Determine the (X, Y) coordinate at the center of the cell enclosing the given text.  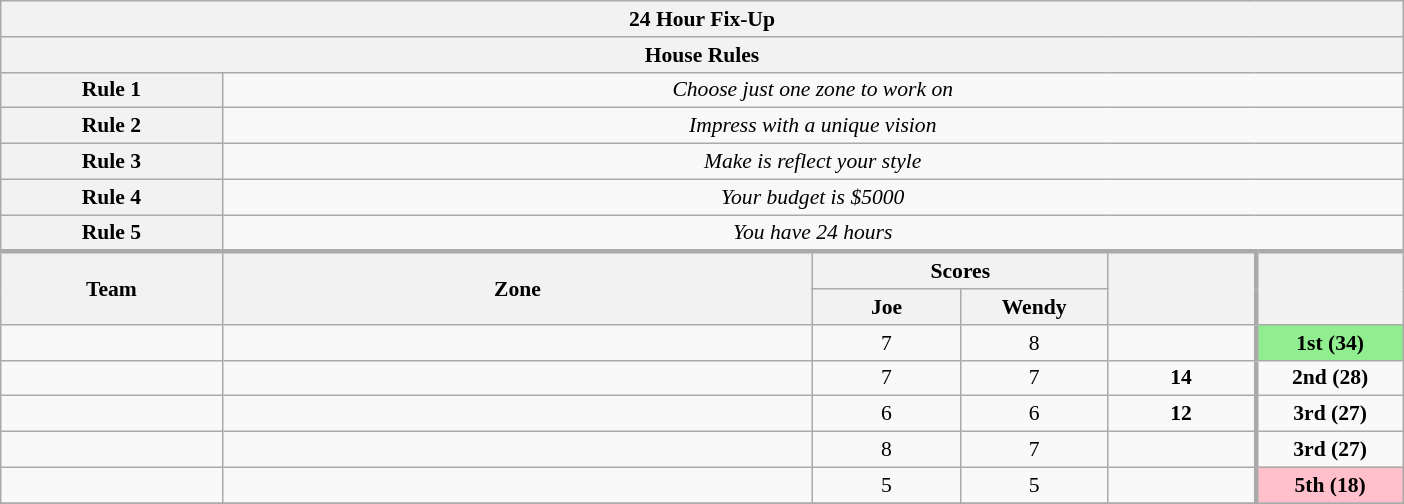
1st (34) (1330, 343)
Your budget is $5000 (812, 197)
Joe (887, 307)
Team (112, 288)
14 (1182, 378)
Rule 1 (112, 90)
5th (18) (1330, 485)
Rule 5 (112, 234)
Impress with a unique vision (812, 126)
Wendy (1034, 307)
2nd (28) (1330, 378)
House Rules (702, 55)
You have 24 hours (812, 234)
24 Hour Fix-Up (702, 19)
Rule 2 (112, 126)
Scores (960, 270)
Make is reflect your style (812, 162)
Choose just one zone to work on (812, 90)
Zone (518, 288)
Rule 3 (112, 162)
Rule 4 (112, 197)
12 (1182, 414)
